Identify which cell holds the provided text, then report its (x, y) central coordinate. 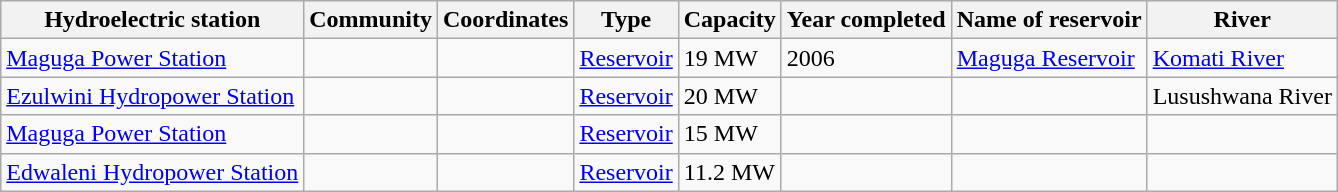
15 MW (730, 134)
Name of reservoir (1049, 20)
Coordinates (505, 20)
Maguga Reservoir (1049, 58)
Capacity (730, 20)
11.2 MW (730, 172)
Hydroelectric station (152, 20)
Lusushwana River (1242, 96)
20 MW (730, 96)
River (1242, 20)
Komati River (1242, 58)
19 MW (730, 58)
Edwaleni Hydropower Station (152, 172)
Ezulwini Hydropower Station (152, 96)
Community (371, 20)
Year completed (866, 20)
Type (626, 20)
2006 (866, 58)
